Locate the cell with the specified text and output its (X, Y) center coordinate. 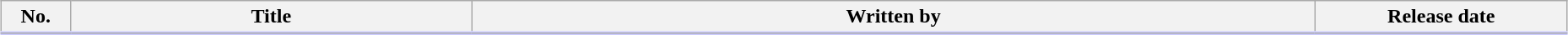
Release date (1441, 17)
Written by (893, 17)
Title (272, 17)
No. (35, 17)
